Pinpoint the cell where the given text exists, returning its (X, Y) midpoint coordinate. 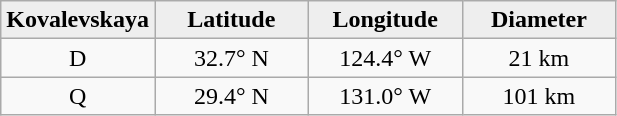
Q (78, 96)
124.4° W (385, 58)
Diameter (539, 20)
21 km (539, 58)
131.0° W (385, 96)
D (78, 58)
101 km (539, 96)
29.4° N (231, 96)
32.7° N (231, 58)
Longitude (385, 20)
Kovalevskaya (78, 20)
Latitude (231, 20)
